Return (x, y) of the center of cell containing provided text 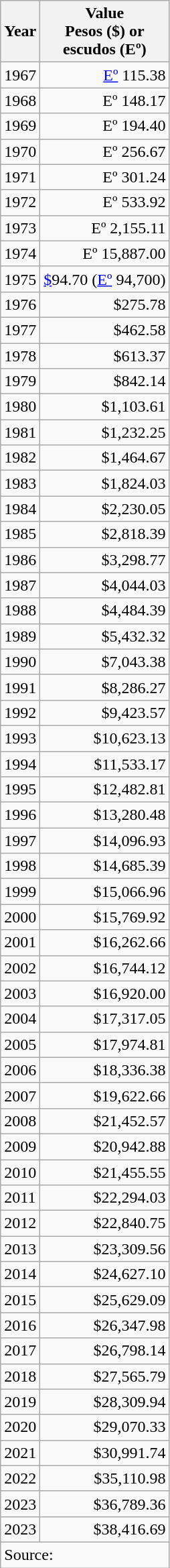
$25,629.09 (104, 1300)
Eº 148.17 (104, 101)
2014 (20, 1274)
$7,043.38 (104, 662)
$21,455.55 (104, 1172)
$38,416.69 (104, 1529)
$19,622.66 (104, 1095)
1984 (20, 509)
2013 (20, 1249)
2000 (20, 917)
$275.78 (104, 304)
1981 (20, 432)
Eº 533.92 (104, 202)
$21,452.57 (104, 1121)
$2,818.39 (104, 534)
ValuePesos ($) orescudos (Eº) (104, 32)
Eº 115.38 (104, 75)
1997 (20, 841)
1975 (20, 279)
1976 (20, 304)
$22,294.03 (104, 1198)
$3,298.77 (104, 560)
Eº 194.40 (104, 126)
$15,769.92 (104, 917)
1973 (20, 228)
1985 (20, 534)
$14,685.39 (104, 866)
$11,533.17 (104, 764)
1969 (20, 126)
1967 (20, 75)
1992 (20, 713)
$4,484.39 (104, 611)
$10,623.13 (104, 738)
$26,347.98 (104, 1325)
1995 (20, 790)
2019 (20, 1402)
1971 (20, 177)
Eº 256.67 (104, 152)
2006 (20, 1070)
$5,432.32 (104, 636)
$17,974.81 (104, 1044)
1978 (20, 356)
1991 (20, 687)
1987 (20, 585)
$17,317.05 (104, 1019)
$26,798.14 (104, 1351)
$842.14 (104, 381)
$24,627.10 (104, 1274)
1998 (20, 866)
Eº 2,155.11 (104, 228)
2018 (20, 1376)
$22,840.75 (104, 1223)
$36,789.36 (104, 1504)
1970 (20, 152)
$20,942.88 (104, 1146)
$4,044.03 (104, 585)
1979 (20, 381)
1993 (20, 738)
$94.70 (Eº 94,700) (104, 279)
2010 (20, 1172)
$14,096.93 (104, 841)
2008 (20, 1121)
1983 (20, 483)
$1,232.25 (104, 432)
1977 (20, 330)
$29,070.33 (104, 1427)
1968 (20, 101)
$27,565.79 (104, 1376)
$28,309.94 (104, 1402)
1972 (20, 202)
1990 (20, 662)
1974 (20, 253)
$1,464.67 (104, 458)
2022 (20, 1478)
1994 (20, 764)
1982 (20, 458)
Eº 301.24 (104, 177)
1986 (20, 560)
1999 (20, 892)
2001 (20, 943)
$16,262.66 (104, 943)
$12,482.81 (104, 790)
1988 (20, 611)
2020 (20, 1427)
2009 (20, 1146)
Eº 15,887.00 (104, 253)
Source: (85, 1555)
$2,230.05 (104, 509)
$13,280.48 (104, 815)
Year (20, 32)
$15,066.96 (104, 892)
2021 (20, 1453)
2011 (20, 1198)
1989 (20, 636)
$9,423.57 (104, 713)
1980 (20, 407)
$1,103.61 (104, 407)
$30,991.74 (104, 1453)
$23,309.56 (104, 1249)
1996 (20, 815)
2015 (20, 1300)
$16,920.00 (104, 993)
$16,744.12 (104, 968)
$613.37 (104, 356)
$18,336.38 (104, 1070)
2002 (20, 968)
2003 (20, 993)
$462.58 (104, 330)
2005 (20, 1044)
2012 (20, 1223)
2007 (20, 1095)
$8,286.27 (104, 687)
$35,110.98 (104, 1478)
2016 (20, 1325)
$1,824.03 (104, 483)
2004 (20, 1019)
2017 (20, 1351)
